Locate the cell with the specified text and output its (x, y) center coordinate. 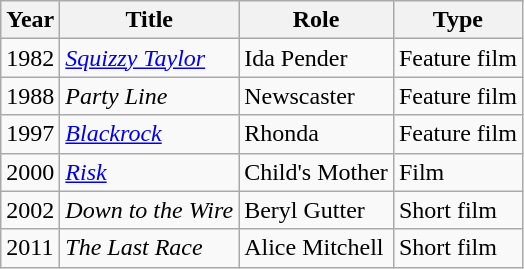
Down to the Wire (150, 210)
Year (30, 20)
1988 (30, 96)
2002 (30, 210)
2011 (30, 248)
Alice Mitchell (316, 248)
The Last Race (150, 248)
1982 (30, 58)
Ida Pender (316, 58)
Child's Mother (316, 172)
Beryl Gutter (316, 210)
Title (150, 20)
Film (458, 172)
1997 (30, 134)
2000 (30, 172)
Blackrock (150, 134)
Type (458, 20)
Squizzy Taylor (150, 58)
Party Line (150, 96)
Newscaster (316, 96)
Rhonda (316, 134)
Risk (150, 172)
Role (316, 20)
